From the cell containing the given text, extract its center point as (X, Y) coordinate. 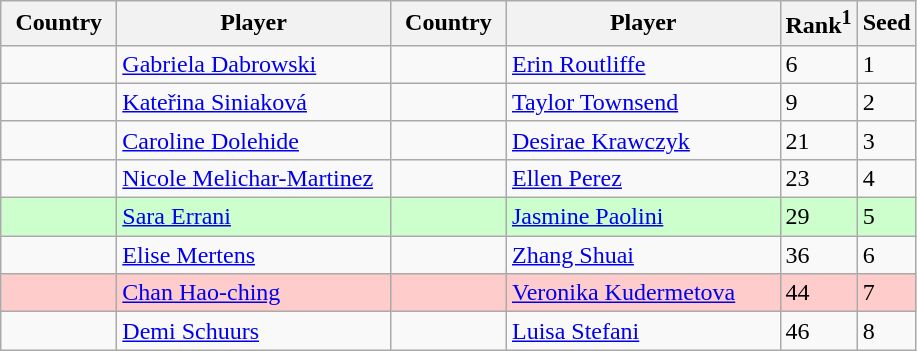
Chan Hao-ching (254, 293)
5 (886, 217)
Erin Routliffe (643, 64)
Rank1 (818, 24)
23 (818, 178)
Veronika Kudermetova (643, 293)
36 (818, 255)
Caroline Dolehide (254, 140)
Luisa Stefani (643, 331)
8 (886, 331)
Demi Schuurs (254, 331)
Sara Errani (254, 217)
Ellen Perez (643, 178)
Kateřina Siniaková (254, 102)
Jasmine Paolini (643, 217)
21 (818, 140)
3 (886, 140)
Taylor Townsend (643, 102)
1 (886, 64)
4 (886, 178)
2 (886, 102)
Elise Mertens (254, 255)
Zhang Shuai (643, 255)
Nicole Melichar-Martinez (254, 178)
Gabriela Dabrowski (254, 64)
Desirae Krawczyk (643, 140)
44 (818, 293)
46 (818, 331)
9 (818, 102)
29 (818, 217)
Seed (886, 24)
7 (886, 293)
